Find where the given text appears and provide that cell's center as [X, Y] coordinate. 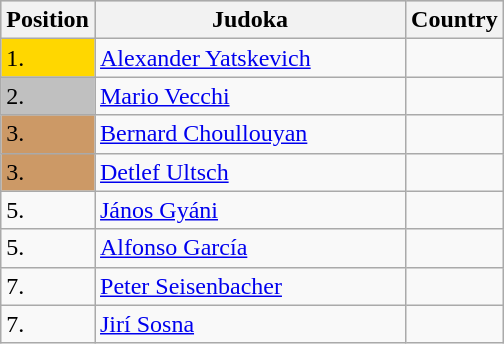
2. [48, 96]
Alfonso García [250, 248]
Detlef Ultsch [250, 172]
Country [455, 20]
Judoka [250, 20]
Mario Vecchi [250, 96]
Position [48, 20]
1. [48, 58]
Alexander Yatskevich [250, 58]
Peter Seisenbacher [250, 286]
Jirí Sosna [250, 324]
Bernard Choullouyan [250, 134]
János Gyáni [250, 210]
